Capture the cell that displays the provided text and extract its (x, y) central coordinate. 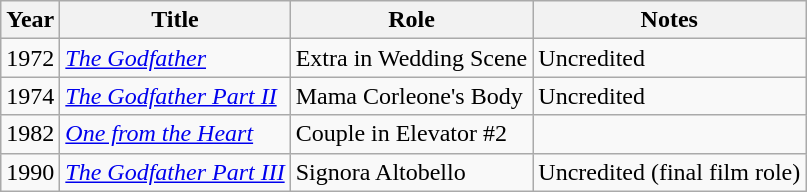
Couple in Elevator #2 (412, 134)
1974 (30, 96)
Extra in Wedding Scene (412, 58)
The Godfather (175, 58)
Notes (670, 20)
One from the Heart (175, 134)
Year (30, 20)
1990 (30, 172)
Mama Corleone's Body (412, 96)
Signora Altobello (412, 172)
1972 (30, 58)
The Godfather Part II (175, 96)
Role (412, 20)
Uncredited (final film role) (670, 172)
Title (175, 20)
1982 (30, 134)
The Godfather Part III (175, 172)
